Identify which cell holds the provided text, then report its [x, y] central coordinate. 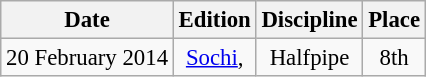
Edition [214, 20]
Discipline [310, 20]
Sochi, [214, 58]
20 February 2014 [88, 58]
Place [394, 20]
Date [88, 20]
Halfpipe [310, 58]
8th [394, 58]
